For the text-containing cell, return its midpoint in [X, Y] coordinate format. 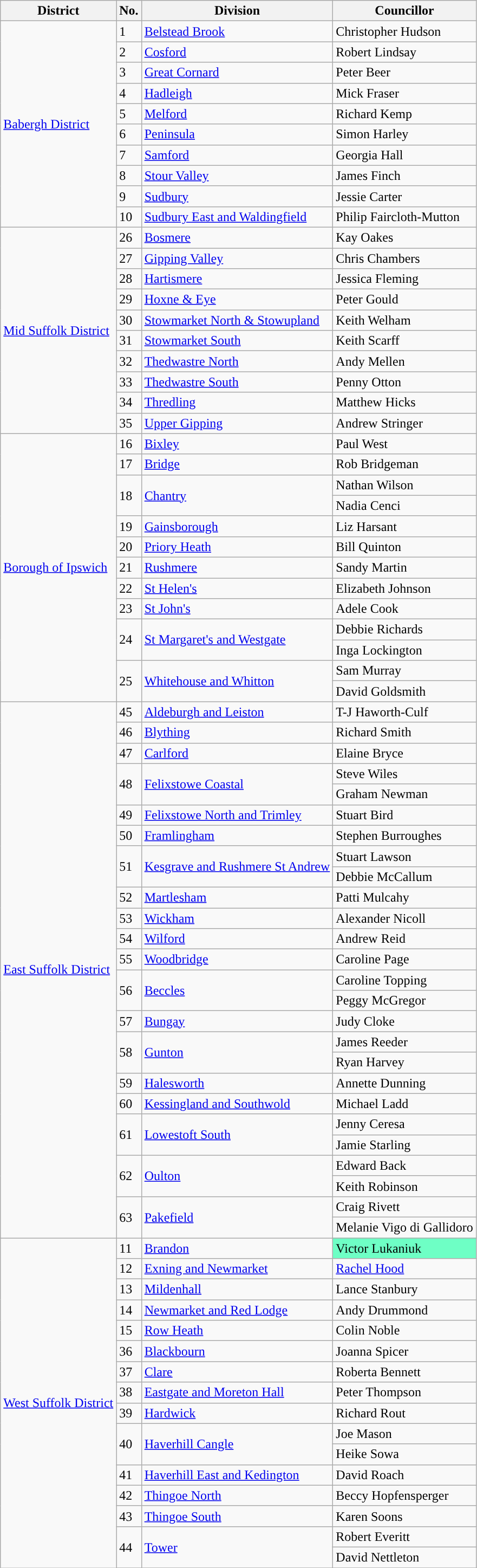
Simon Harley [404, 134]
Kay Oakes [404, 237]
Victor Lukaniuk [404, 1248]
Elizabeth Johnson [404, 588]
Robert Lindsay [404, 52]
Mildenhall [237, 1290]
Mick Fraser [404, 93]
Heike Sowa [404, 1454]
Cosford [237, 52]
1 [129, 31]
37 [129, 1372]
41 [129, 1475]
Clare [237, 1372]
Gainsborough [237, 526]
Annette Dunning [404, 1083]
Bill Quinton [404, 547]
Penny Otton [404, 382]
30 [129, 320]
Gunton [237, 1052]
St John's [237, 609]
Thedwastre South [237, 382]
Andy Drummond [404, 1310]
49 [129, 815]
Jenny Ceresa [404, 1124]
14 [129, 1310]
Rushmere [237, 567]
33 [129, 382]
46 [129, 733]
Matthew Hicks [404, 403]
21 [129, 567]
Carlford [237, 753]
Stour Valley [237, 176]
29 [129, 300]
Kessingland and Southwold [237, 1104]
26 [129, 237]
Keith Welham [404, 320]
Peter Gould [404, 300]
Peter Thompson [404, 1392]
Paul West [404, 444]
55 [129, 960]
25 [129, 681]
Stephen Burroughes [404, 835]
Haverhill East and Kedington [237, 1475]
Lowestoft South [237, 1135]
Michael Ladd [404, 1104]
22 [129, 588]
Hardwick [237, 1413]
Sudbury [237, 196]
6 [129, 134]
51 [129, 866]
36 [129, 1351]
Craig Rivett [404, 1207]
Elaine Bryce [404, 753]
17 [129, 464]
27 [129, 258]
Jessie Carter [404, 196]
Jamie Starling [404, 1145]
Sam Murray [404, 671]
Beccy Hopfensperger [404, 1495]
Beccles [237, 990]
44 [129, 1547]
58 [129, 1052]
Colin Noble [404, 1331]
54 [129, 939]
Bungay [237, 1021]
Peggy McGregor [404, 1001]
19 [129, 526]
James Finch [404, 176]
Ryan Harvey [404, 1062]
Caroline Topping [404, 980]
Steve Wiles [404, 774]
Lance Stanbury [404, 1290]
Debbie McCallum [404, 877]
Kesgrave and Rushmere St Andrew [237, 866]
Thingoe South [237, 1516]
Peter Beer [404, 73]
Stuart Bird [404, 815]
Row Heath [237, 1331]
48 [129, 784]
Liz Harsant [404, 526]
Alexander Nicoll [404, 918]
Sandy Martin [404, 567]
31 [129, 341]
32 [129, 361]
42 [129, 1495]
20 [129, 547]
Bridge [237, 464]
56 [129, 990]
Hartismere [237, 279]
34 [129, 403]
Rob Bridgeman [404, 464]
Eastgate and Moreton Hall [237, 1392]
Karen Soons [404, 1516]
Whitehouse and Whitton [237, 681]
47 [129, 753]
Thredling [237, 403]
Wilford [237, 939]
Jessica Fleming [404, 279]
Georgia Hall [404, 155]
40 [129, 1444]
Pakefield [237, 1217]
St Margaret's and Westgate [237, 640]
4 [129, 93]
West Suffolk District [58, 1402]
St Helen's [237, 588]
Robert Everitt [404, 1537]
Chris Chambers [404, 258]
43 [129, 1516]
18 [129, 495]
Framlingham [237, 835]
2 [129, 52]
8 [129, 176]
13 [129, 1290]
Chantry [237, 495]
Rachel Hood [404, 1269]
Inga Lockington [404, 650]
Richard Smith [404, 733]
10 [129, 217]
Richard Rout [404, 1413]
Adele Cook [404, 609]
East Suffolk District [58, 970]
Felixstowe Coastal [237, 784]
Exning and Newmarket [237, 1269]
Felixstowe North and Trimley [237, 815]
No. [129, 11]
Patti Mulcahy [404, 897]
Bixley [237, 444]
35 [129, 423]
Woodbridge [237, 960]
Tower [237, 1547]
Debbie Richards [404, 630]
Gipping Valley [237, 258]
Sudbury East and Waldingfield [237, 217]
62 [129, 1176]
James Reeder [404, 1042]
16 [129, 444]
Joe Mason [404, 1434]
Babergh District [58, 125]
Christopher Hudson [404, 31]
David Roach [404, 1475]
Hadleigh [237, 93]
9 [129, 196]
5 [129, 114]
Priory Heath [237, 547]
63 [129, 1217]
T-J Haworth-Culf [404, 712]
24 [129, 640]
Andrew Reid [404, 939]
Aldeburgh and Leiston [237, 712]
Peninsula [237, 134]
Richard Kemp [404, 114]
Blackbourn [237, 1351]
38 [129, 1392]
61 [129, 1135]
District [58, 11]
Division [237, 11]
50 [129, 835]
53 [129, 918]
52 [129, 897]
Joanna Spicer [404, 1351]
Judy Cloke [404, 1021]
Bosmere [237, 237]
11 [129, 1248]
David Nettleton [404, 1557]
57 [129, 1021]
Samford [237, 155]
Andrew Stringer [404, 423]
Roberta Bennett [404, 1372]
12 [129, 1269]
Philip Faircloth-Mutton [404, 217]
3 [129, 73]
Borough of Ipswich [58, 568]
28 [129, 279]
15 [129, 1331]
45 [129, 712]
Oulton [237, 1176]
Belstead Brook [237, 31]
Stuart Lawson [404, 856]
Wickham [237, 918]
David Goldsmith [404, 691]
Keith Scarff [404, 341]
Graham Newman [404, 794]
Stowmarket North & Stowupland [237, 320]
Blything [237, 733]
Caroline Page [404, 960]
Nathan Wilson [404, 485]
Hoxne & Eye [237, 300]
Councillor [404, 11]
Melanie Vigo di Gallidoro [404, 1227]
Melford [237, 114]
Keith Robinson [404, 1186]
Thedwastre North [237, 361]
Andy Mellen [404, 361]
Halesworth [237, 1083]
Haverhill Cangle [237, 1444]
7 [129, 155]
60 [129, 1104]
Martlesham [237, 897]
59 [129, 1083]
Nadia Cenci [404, 506]
Edward Back [404, 1165]
Brandon [237, 1248]
Thingoe North [237, 1495]
Upper Gipping [237, 423]
Mid Suffolk District [58, 331]
Stowmarket South [237, 341]
23 [129, 609]
Great Cornard [237, 73]
39 [129, 1413]
Newmarket and Red Lodge [237, 1310]
